Search for the cell housing the specified text and yield its [x, y] center coordinate. 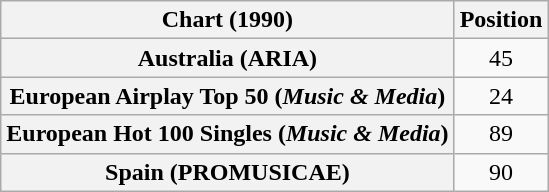
European Hot 100 Singles (Music & Media) [228, 134]
45 [501, 58]
24 [501, 96]
89 [501, 134]
Chart (1990) [228, 20]
Spain (PROMUSICAE) [228, 172]
European Airplay Top 50 (Music & Media) [228, 96]
Australia (ARIA) [228, 58]
Position [501, 20]
90 [501, 172]
